From the cell containing the given text, extract its center point as [X, Y] coordinate. 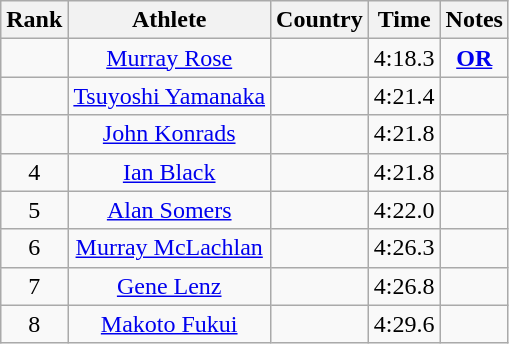
Murray Rose [170, 58]
Murray McLachlan [170, 248]
Alan Somers [170, 210]
OR [474, 58]
Makoto Fukui [170, 324]
Rank [34, 20]
4:29.6 [404, 324]
6 [34, 248]
4:26.3 [404, 248]
Tsuyoshi Yamanaka [170, 96]
7 [34, 286]
4:26.8 [404, 286]
John Konrads [170, 134]
4:18.3 [404, 58]
4:21.4 [404, 96]
Gene Lenz [170, 286]
8 [34, 324]
5 [34, 210]
Athlete [170, 20]
Ian Black [170, 172]
Country [320, 20]
4 [34, 172]
Time [404, 20]
4:22.0 [404, 210]
Notes [474, 20]
